Scan for the cell matching the given text and deliver its [X, Y] coordinate at center. 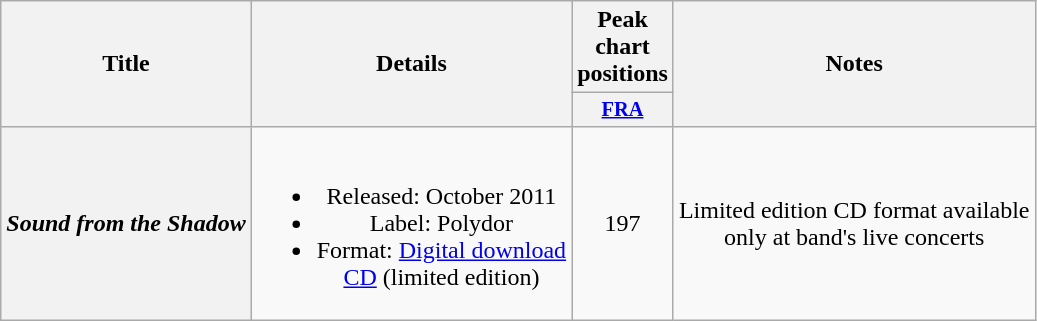
FRA [623, 110]
Sound from the Shadow [126, 223]
Limited edition CD format available only at band's live concerts [854, 223]
Notes [854, 64]
197 [623, 223]
Title [126, 64]
Peak chart positions [623, 47]
Details [411, 64]
Released: October 2011Label: PolydorFormat: Digital downloadCD (limited edition) [411, 223]
